Determine the [x, y] coordinate at the center of the cell enclosing the given text.  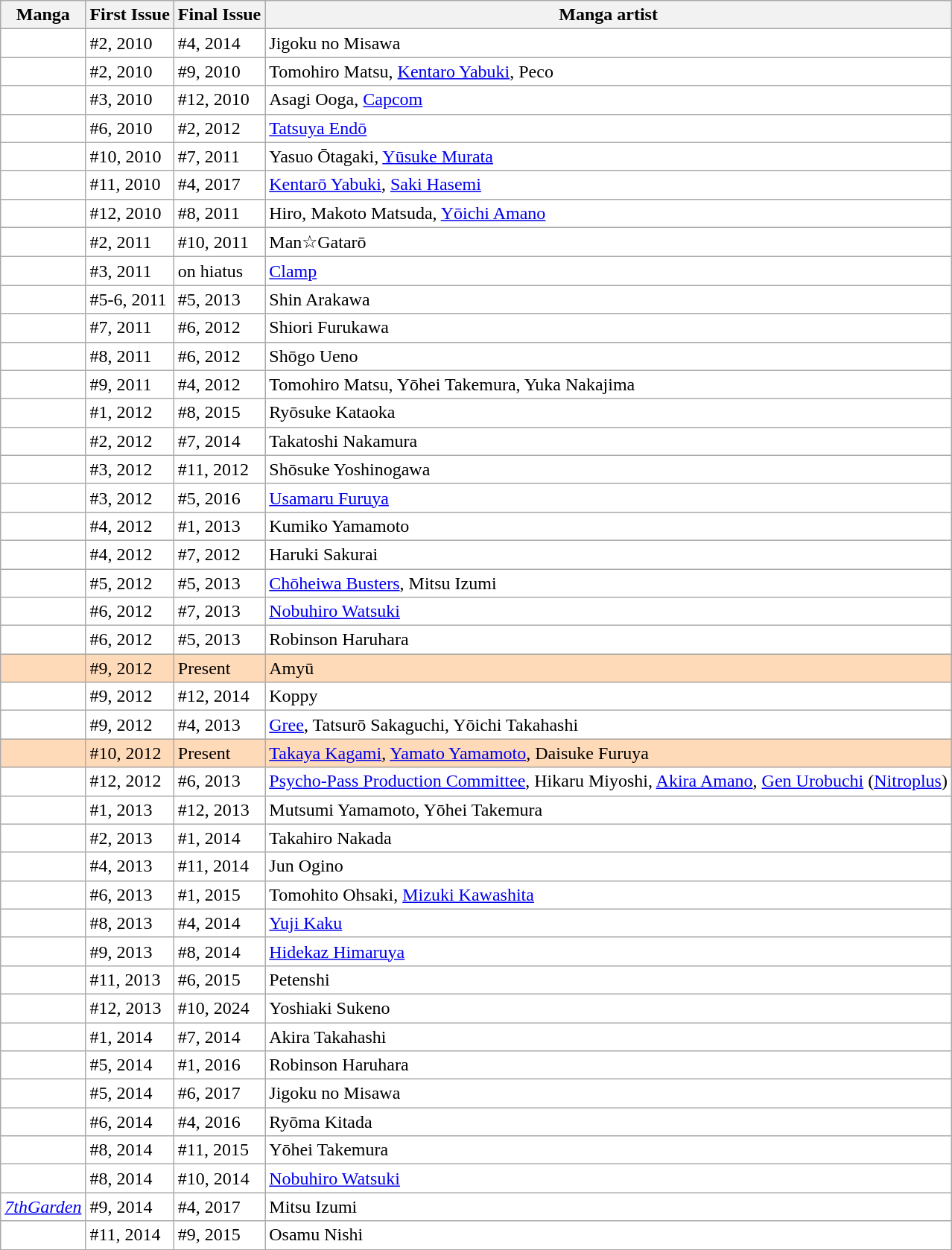
#1, 2015 [219, 895]
Asagi Ooga, Capcom [609, 100]
First Issue [130, 15]
#11, 2012 [219, 469]
Yōhei Takemura [609, 1150]
#5, 2012 [130, 583]
Kentarō Yabuki, Saki Hasemi [609, 185]
Manga artist [609, 15]
Osamu Nishi [609, 1235]
Petenshi [609, 980]
#9, 2013 [130, 951]
#11, 2015 [219, 1150]
Shin Arakawa [609, 299]
Tatsuya Endō [609, 128]
Tomohiro Matsu, Kentaro Yabuki, Peco [609, 72]
Manga [43, 15]
Takahiro Nakada [609, 838]
#2, 2013 [130, 838]
#5-6, 2011 [130, 299]
#9, 2010 [219, 72]
Amyū [609, 668]
#2, 2011 [130, 242]
#9, 2015 [219, 1235]
#6, 2010 [130, 128]
#3, 2010 [130, 100]
Takaya Kagami, Yamato Yamamoto, Daisuke Furuya [609, 753]
Tomohito Ohsaki, Mizuki Kawashita [609, 895]
Psycho-Pass Production Committee, Hikaru Miyoshi, Akira Amano, Gen Urobuchi (Nitroplus) [609, 781]
Hidekaz Himaruya [609, 951]
#4, 2016 [219, 1122]
#9, 2011 [130, 384]
Kumiko Yamamoto [609, 526]
Shiori Furukawa [609, 328]
Shōgo Ueno [609, 356]
#7, 2013 [219, 612]
#7, 2012 [219, 554]
Hiro, Makoto Matsuda, Yōichi Amano [609, 213]
#10, 2024 [219, 1008]
Takatoshi Nakamura [609, 441]
#5, 2016 [219, 498]
on hiatus [219, 271]
Haruki Sakurai [609, 554]
Tomohiro Matsu, Yōhei Takemura, Yuka Nakajima [609, 384]
Ryōma Kitada [609, 1122]
Yoshiaki Sukeno [609, 1008]
#10, 2010 [130, 156]
Man☆Gatarō [609, 242]
Ryōsuke Kataoka [609, 413]
#9, 2014 [130, 1207]
Yuji Kaku [609, 923]
#11, 2013 [130, 980]
#8, 2015 [219, 413]
#3, 2011 [130, 271]
Akira Takahashi [609, 1036]
Mutsumi Yamamoto, Yōhei Takemura [609, 810]
#11, 2010 [130, 185]
#6, 2017 [219, 1094]
#10, 2014 [219, 1178]
Usamaru Furuya [609, 498]
#10, 2011 [219, 242]
#12, 2014 [219, 697]
Gree, Tatsurō Sakaguchi, Yōichi Takahashi [609, 725]
#12, 2012 [130, 781]
Mitsu Izumi [609, 1207]
Final Issue [219, 15]
Clamp [609, 271]
#8, 2013 [130, 923]
Chōheiwa Busters, Mitsu Izumi [609, 583]
Yasuo Ōtagaki, Yūsuke Murata [609, 156]
Shōsuke Yoshinogawa [609, 469]
#1, 2016 [219, 1065]
#6, 2014 [130, 1122]
#10, 2012 [130, 753]
Koppy [609, 697]
#1, 2012 [130, 413]
7thGarden [43, 1207]
#6, 2015 [219, 980]
Jun Ogino [609, 866]
